For the text-containing cell, return its midpoint in (x, y) coordinate format. 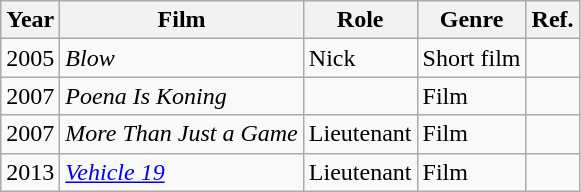
More Than Just a Game (182, 134)
Poena Is Koning (182, 96)
Ref. (552, 20)
2005 (30, 58)
Short film (472, 58)
Role (360, 20)
Year (30, 20)
Nick (360, 58)
2013 (30, 172)
Genre (472, 20)
Vehicle 19 (182, 172)
Blow (182, 58)
